Output the [X, Y] coordinate of the center of the cell containing the given text.  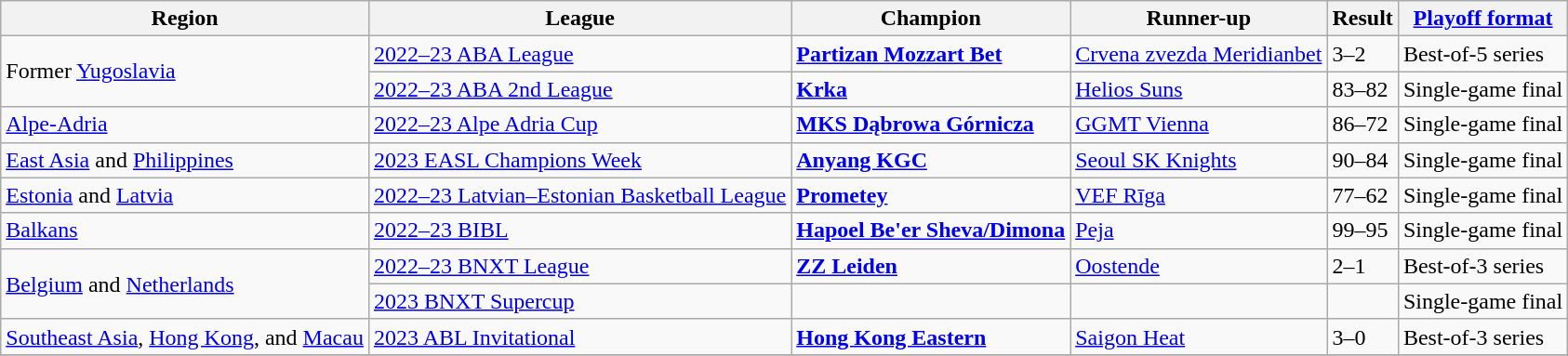
77–62 [1362, 195]
League [579, 19]
2022–23 BIBL [579, 231]
Hapoel Be'er Sheva/Dimona [931, 231]
2023 EASL Champions Week [579, 160]
Peja [1199, 231]
86–72 [1362, 125]
99–95 [1362, 231]
Estonia and Latvia [185, 195]
Balkans [185, 231]
2022–23 BNXT League [579, 266]
Krka [931, 89]
3–2 [1362, 54]
2022–23 ABA 2nd League [579, 89]
VEF Rīga [1199, 195]
90–84 [1362, 160]
East Asia and Philippines [185, 160]
Helios Suns [1199, 89]
2022–23 ABA League [579, 54]
Result [1362, 19]
GGMT Vienna [1199, 125]
2022–23 Alpe Adria Cup [579, 125]
Former Yugoslavia [185, 72]
Belgium and Netherlands [185, 283]
2023 ABL Invitational [579, 336]
Oostende [1199, 266]
Playoff format [1482, 19]
Alpe-Adria [185, 125]
Seoul SK Knights [1199, 160]
Champion [931, 19]
Region [185, 19]
ZZ Leiden [931, 266]
83–82 [1362, 89]
3–0 [1362, 336]
Southeast Asia, Hong Kong, and Macau [185, 336]
Anyang KGC [931, 160]
Hong Kong Eastern [931, 336]
Prometey [931, 195]
MKS Dąbrowa Górnicza [931, 125]
Runner-up [1199, 19]
Crvena zvezda Meridianbet [1199, 54]
Saigon Heat [1199, 336]
2022–23 Latvian–Estonian Basketball League [579, 195]
Best-of-5 series [1482, 54]
2023 BNXT Supercup [579, 301]
Partizan Mozzart Bet [931, 54]
2–1 [1362, 266]
